Provide the (X, Y) coordinate of the cell's center where the given text is located.  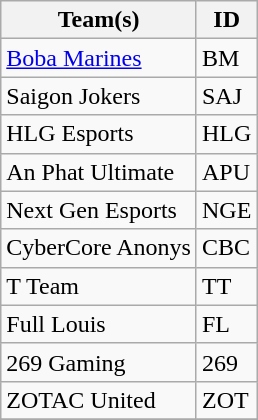
Team(s) (99, 20)
FL (226, 324)
ID (226, 20)
Saigon Jokers (99, 96)
An Phat Ultimate (99, 172)
ZOTAC United (99, 400)
HLG Esports (99, 134)
NGE (226, 210)
Full Louis (99, 324)
CyberCore Anonys (99, 248)
T Team (99, 286)
269 (226, 362)
CBC (226, 248)
⁠269 Gaming (99, 362)
TT (226, 286)
ZOT (226, 400)
Boba Marines (99, 58)
Next Gen Esports (99, 210)
APU (226, 172)
SAJ (226, 96)
BM (226, 58)
HLG (226, 134)
